Return the (X, Y) coordinate for the center point of the cell that contains the specified text.  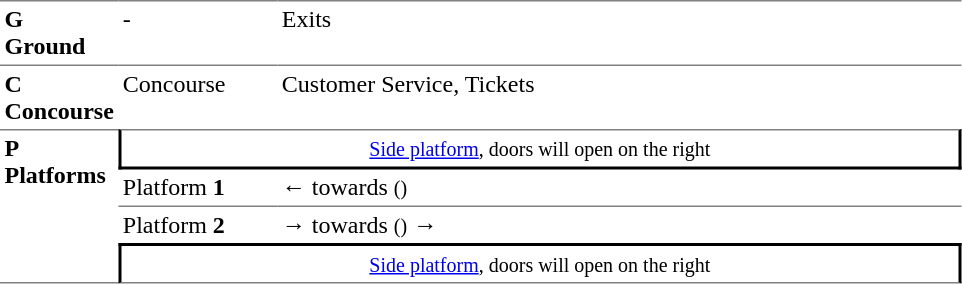
Exits (619, 33)
Customer Service, Tickets (619, 98)
Platform 1 (198, 189)
GGround (59, 33)
PPlatforms (59, 206)
→ towards () → (619, 225)
← towards () (619, 189)
CConcourse (59, 98)
Platform 2 (198, 225)
Concourse (198, 98)
- (198, 33)
